Extract the (X, Y) coordinate from the center of the cell holding the provided text.  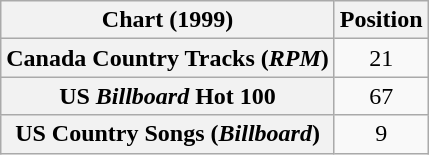
Canada Country Tracks (RPM) (168, 58)
67 (381, 96)
9 (381, 134)
Chart (1999) (168, 20)
US Country Songs (Billboard) (168, 134)
Position (381, 20)
US Billboard Hot 100 (168, 96)
21 (381, 58)
